Identify which cell holds the provided text, then report its [x, y] central coordinate. 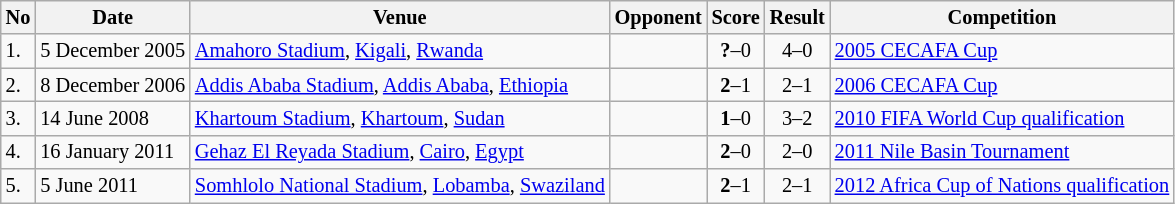
Amahoro Stadium, Kigali, Rwanda [400, 51]
Opponent [658, 17]
Competition [1002, 17]
2006 CECAFA Cup [1002, 85]
Khartoum Stadium, Khartoum, Sudan [400, 118]
2011 Nile Basin Tournament [1002, 152]
3–2 [798, 118]
1. [18, 51]
No [18, 17]
14 June 2008 [112, 118]
2005 CECAFA Cup [1002, 51]
1–0 [736, 118]
5 June 2011 [112, 186]
?–0 [736, 51]
4. [18, 152]
Addis Ababa Stadium, Addis Ababa, Ethiopia [400, 85]
Venue [400, 17]
5 December 2005 [112, 51]
Result [798, 17]
16 January 2011 [112, 152]
2010 FIFA World Cup qualification [1002, 118]
8 December 2006 [112, 85]
Date [112, 17]
Score [736, 17]
2. [18, 85]
Somhlolo National Stadium, Lobamba, Swaziland [400, 186]
Gehaz El Reyada Stadium, Cairo, Egypt [400, 152]
3. [18, 118]
5. [18, 186]
2012 Africa Cup of Nations qualification [1002, 186]
4–0 [798, 51]
